For the text-containing cell, return its midpoint in (X, Y) coordinate format. 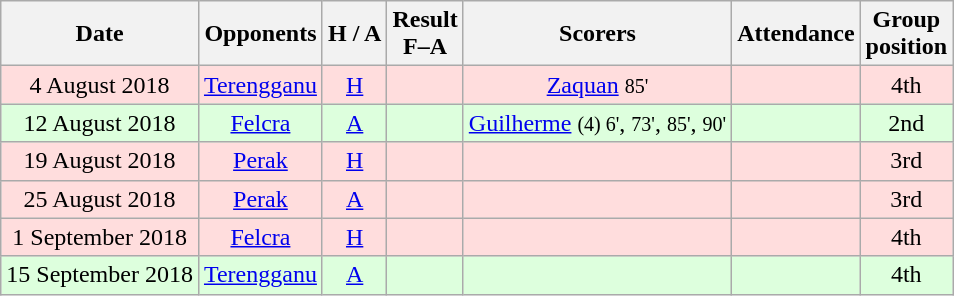
25 August 2018 (100, 199)
1 September 2018 (100, 237)
Date (100, 34)
19 August 2018 (100, 161)
Groupposition (906, 34)
H / A (354, 34)
15 September 2018 (100, 275)
Opponents (260, 34)
Guilherme (4) 6', 73', 85', 90' (597, 123)
4 August 2018 (100, 85)
Attendance (796, 34)
2nd (906, 123)
ResultF–A (425, 34)
Scorers (597, 34)
12 August 2018 (100, 123)
Zaquan 85' (597, 85)
